For the text-containing cell, return its midpoint in [x, y] coordinate format. 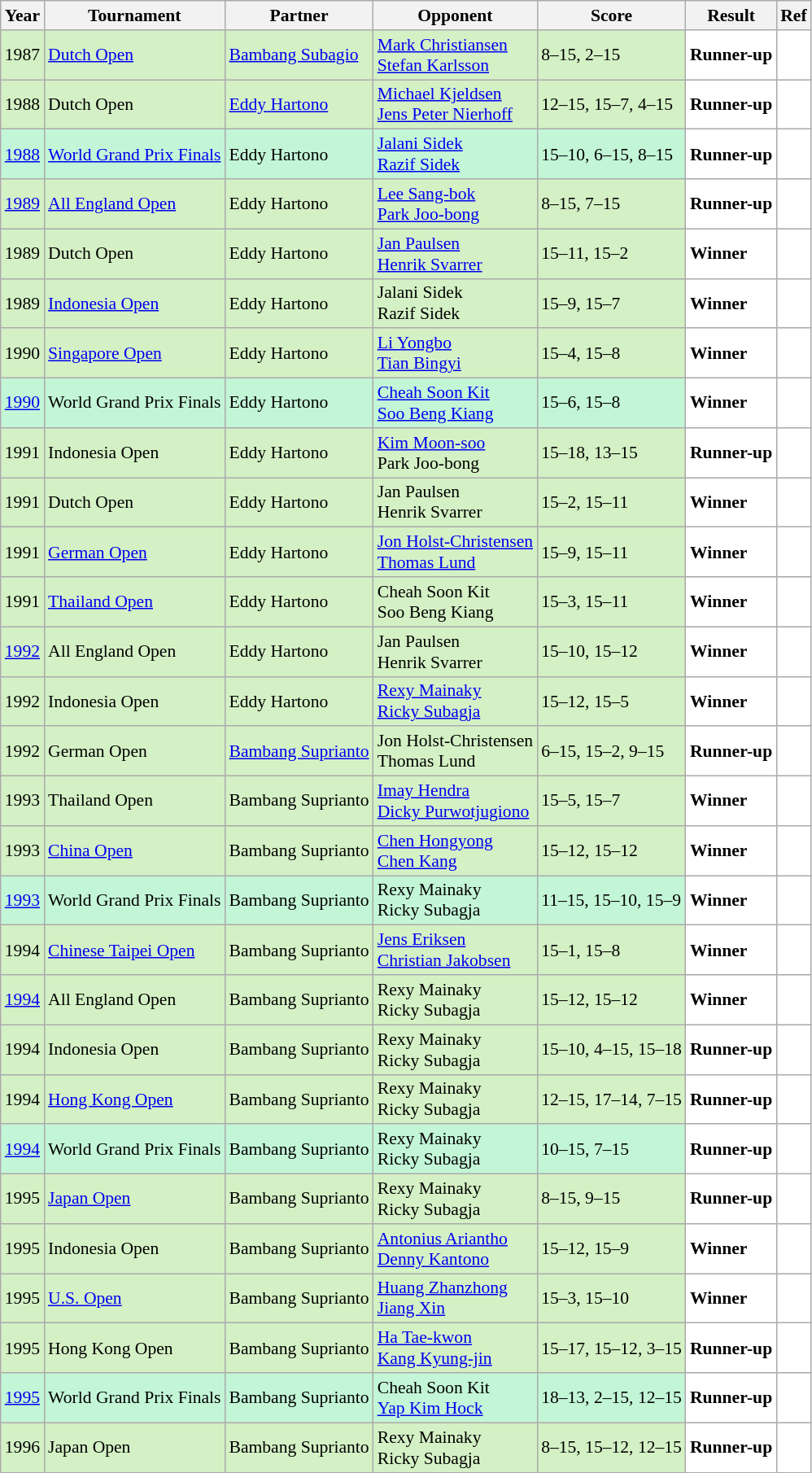
Result [731, 15]
Partner [299, 15]
15–1, 15–8 [612, 951]
Imay Hendra Dicky Purwotjugiono [456, 801]
15–12, 15–5 [612, 702]
Li Yongbo Tian Bingyi [456, 353]
Jens Eriksen Christian Jakobsen [456, 951]
Year [23, 15]
18–13, 2–15, 12–15 [612, 1398]
6–15, 15–2, 9–15 [612, 752]
15–11, 15–2 [612, 254]
Kim Moon-soo Park Joo-bong [456, 452]
Ha Tae-kwon Kang Kyung-jin [456, 1348]
8–15, 7–15 [612, 203]
15–5, 15–7 [612, 801]
Singapore Open [134, 353]
Chinese Taipei Open [134, 951]
Ref [793, 15]
Lee Sang-bok Park Joo-bong [456, 203]
8–15, 15–12, 12–15 [612, 1447]
Michael Kjeldsen Jens Peter Nierhoff [456, 104]
Bambang Subagio [299, 55]
10–15, 7–15 [612, 1149]
15–10, 15–12 [612, 651]
8–15, 2–15 [612, 55]
Score [612, 15]
8–15, 9–15 [612, 1200]
15–10, 4–15, 15–18 [612, 1050]
15–2, 15–11 [612, 503]
15–4, 15–8 [612, 353]
12–15, 15–7, 4–15 [612, 104]
15–3, 15–11 [612, 602]
Cheah Soon Kit Yap Kim Hock [456, 1398]
Mark Christiansen Stefan Karlsson [456, 55]
1987 [23, 55]
15–10, 6–15, 8–15 [612, 155]
Huang Zhanzhong Jiang Xin [456, 1299]
Opponent [456, 15]
15–12, 15–9 [612, 1248]
U.S. Open [134, 1299]
15–9, 15–7 [612, 303]
1996 [23, 1447]
15–17, 15–12, 3–15 [612, 1348]
Chen Hongyong Chen Kang [456, 851]
Antonius Ariantho Denny Kantono [456, 1248]
15–3, 15–10 [612, 1299]
15–18, 13–15 [612, 452]
12–15, 17–14, 7–15 [612, 1099]
China Open [134, 851]
Tournament [134, 15]
15–6, 15–8 [612, 404]
11–15, 15–10, 15–9 [612, 900]
15–9, 15–11 [612, 552]
